Pinpoint the cell where the given text exists, returning its (x, y) midpoint coordinate. 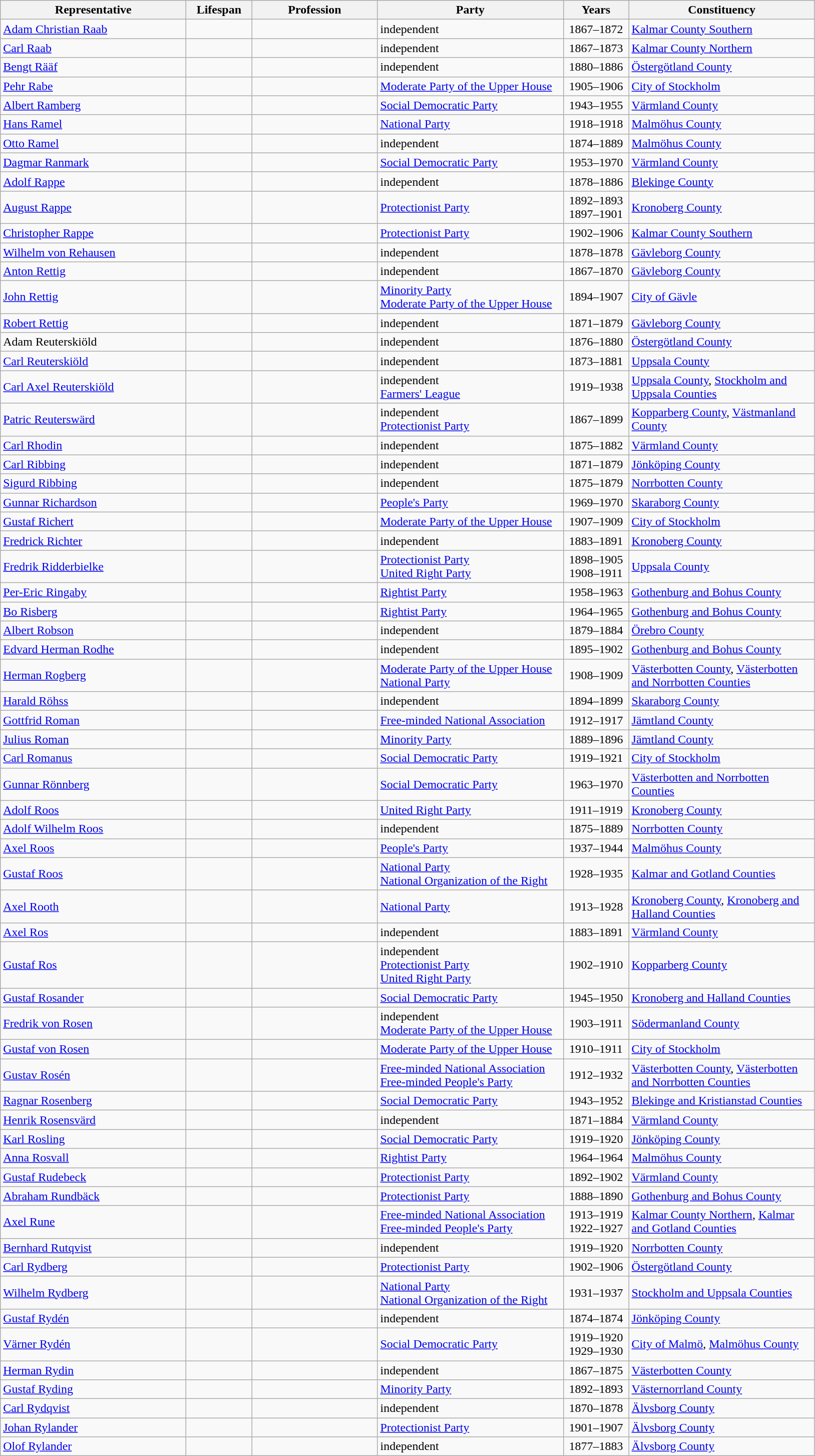
1867–1870 (596, 271)
Blekinge County (722, 181)
1874–1874 (596, 1318)
1903–1911 (596, 1024)
1878–1886 (596, 181)
Kalmar County Northern, Kalmar and Gotland Counties (722, 1222)
1907–1909 (596, 521)
Adam Reuterskiöld (93, 342)
Kalmar and Gotland Counties (722, 873)
Carl Rhodin (93, 445)
Bengt Rääf (93, 67)
Dagmar Ranmark (93, 162)
Carl Romanus (93, 758)
Axel Rune (93, 1222)
Robert Rettig (93, 323)
Carl Rydberg (93, 1267)
Per-Eric Ringaby (93, 592)
1919–1938 (596, 387)
independent Protectionist Party (471, 420)
Axel Rooth (93, 907)
Axel Roos (93, 848)
1880–1886 (596, 67)
1873–1881 (596, 361)
Kalmar County Northern (722, 48)
1879–1884 (596, 631)
Otto Ramel (93, 143)
Gunnar Richardson (93, 502)
Gustaf Ros (93, 965)
Anna Rosvall (93, 1158)
Örebro County (722, 631)
Västerbotten and Norrbotten Counties (722, 784)
1888–1890 (596, 1196)
Years (596, 10)
1953–1970 (596, 162)
1878–1878 (596, 252)
Fredrick Richter (93, 540)
City of Malmö, Malmöhus County (722, 1344)
1919–1921 (596, 758)
1867–1875 (596, 1370)
Wilhelm Rydberg (93, 1292)
Gustaf Rosander (93, 997)
Abraham Rundbäck (93, 1196)
August Rappe (93, 207)
1918–1918 (596, 124)
Gustaf Rydén (93, 1318)
Värner Rydén (93, 1344)
Adolf Wilhelm Roos (93, 829)
1905–1906 (596, 86)
1867–1873 (596, 48)
1963–1970 (596, 784)
Christopher Rappe (93, 233)
Stockholm and Uppsala Counties (722, 1292)
1945–1950 (596, 997)
Harald Röhss (93, 701)
Albert Robson (93, 631)
Edvard Herman Rodhe (93, 650)
Adolf Roos (93, 810)
1875–1882 (596, 445)
Carl Axel Reuterskiöld (93, 387)
Constituency (722, 10)
Blekinge and Kristianstad Counties (722, 1101)
Karl Rosling (93, 1139)
Gustav Rosén (93, 1075)
1867–1899 (596, 420)
Adolf Rappe (93, 181)
United Right Party (471, 810)
1902–1910 (596, 965)
Herman Rydin (93, 1370)
Johan Rylander (93, 1427)
Moderate Party of the Upper House National Party (471, 675)
Sigurd Ribbing (93, 483)
Patric Reuterswärd (93, 420)
Representative (93, 10)
Gustaf Richert (93, 521)
Uppsala County, Stockholm and Uppsala Counties (722, 387)
Olof Rylander (93, 1446)
1913–1928 (596, 907)
1943–1952 (596, 1101)
Henrik Rosensvärd (93, 1120)
1877–1883 (596, 1446)
Carl Raab (93, 48)
Carl Reuterskiöld (93, 361)
Minority Party Moderate Party of the Upper House (471, 298)
1964–1965 (596, 612)
Carl Ribbing (93, 464)
1901–1907 (596, 1427)
1913–19191922–1927 (596, 1222)
Axel Ros (93, 932)
1875–1879 (596, 483)
Protectionist Party United Right Party (471, 566)
1969–1970 (596, 502)
Gustaf von Rosen (93, 1049)
Carl Rydqvist (93, 1408)
1910–1911 (596, 1049)
1867–1872 (596, 29)
Pehr Rabe (93, 86)
independent Protectionist Party United Right Party (471, 965)
1937–1944 (596, 848)
Bernhard Rutqvist (93, 1248)
independent Farmers' League (471, 387)
1911–1919 (596, 810)
1876–1880 (596, 342)
1894–1907 (596, 298)
Party (471, 10)
Fredrik Ridderbielke (93, 566)
Ragnar Rosenberg (93, 1101)
1875–1889 (596, 829)
Kopparberg County, Västmanland County (722, 420)
Västernorrland County (722, 1389)
1912–1917 (596, 720)
Gustaf Rudebeck (93, 1177)
1892–1893 (596, 1389)
Södermanland County (722, 1024)
Fredrik von Rosen (93, 1024)
1898–19051908–1911 (596, 566)
Gottfrid Roman (93, 720)
Gunnar Rönnberg (93, 784)
Västerbotten County (722, 1370)
Profession (314, 10)
Bo Risberg (93, 612)
Kronoberg and Halland Counties (722, 997)
1895–1902 (596, 650)
1874–1889 (596, 143)
Anton Rettig (93, 271)
Adam Christian Raab (93, 29)
1908–1909 (596, 675)
Wilhelm von Rehausen (93, 252)
Kronoberg County, Kronoberg and Halland Counties (722, 907)
John Rettig (93, 298)
Gustaf Ryding (93, 1389)
independent Moderate Party of the Upper House (471, 1024)
1912–1932 (596, 1075)
Herman Rogberg (93, 675)
Albert Ramberg (93, 105)
1894–1899 (596, 701)
Free-minded National Association (471, 720)
1919–19201929–1930 (596, 1344)
1964–1964 (596, 1158)
Kopparberg County (722, 965)
Julius Roman (93, 739)
1892–1902 (596, 1177)
1943–1955 (596, 105)
1958–1963 (596, 592)
Gustaf Roos (93, 873)
1892–18931897–1901 (596, 207)
Hans Ramel (93, 124)
City of Gävle (722, 298)
1889–1896 (596, 739)
1928–1935 (596, 873)
Lifespan (219, 10)
1871–1884 (596, 1120)
1870–1878 (596, 1408)
1931–1937 (596, 1292)
